Provide the (X, Y) coordinate of the cell's center where the given text is located.  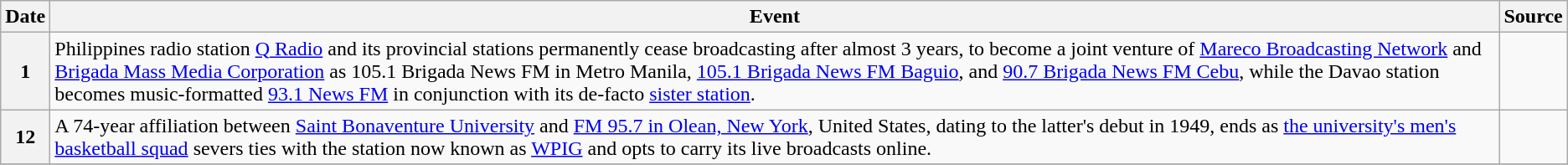
1 (25, 71)
Date (25, 17)
12 (25, 137)
Source (1533, 17)
Event (775, 17)
